Return the (x, y) coordinate for the center point of the cell that contains the specified text.  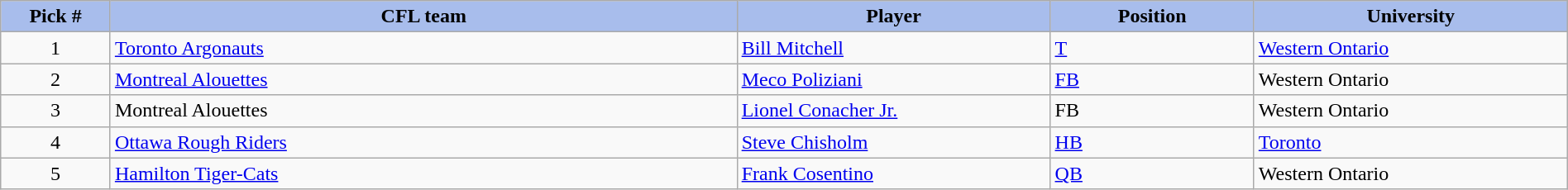
5 (56, 173)
HB (1152, 142)
3 (56, 111)
T (1152, 48)
Position (1152, 17)
QB (1152, 173)
2 (56, 79)
Bill Mitchell (893, 48)
Ottawa Rough Riders (423, 142)
Toronto Argonauts (423, 48)
Hamilton Tiger-Cats (423, 173)
Lionel Conacher Jr. (893, 111)
CFL team (423, 17)
Steve Chisholm (893, 142)
Player (893, 17)
1 (56, 48)
University (1411, 17)
Frank Cosentino (893, 173)
Toronto (1411, 142)
Meco Poliziani (893, 79)
4 (56, 142)
Pick # (56, 17)
